Find where the given text appears and provide that cell's center as [X, Y] coordinate. 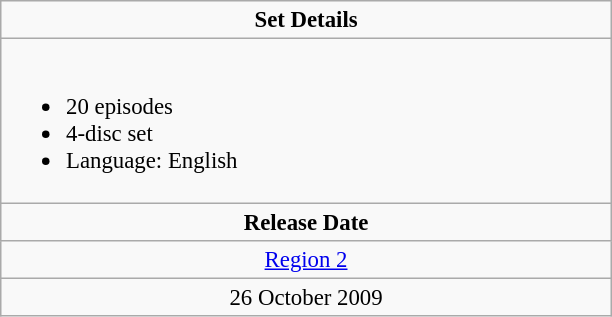
26 October 2009 [306, 297]
20 episodes4-disc setLanguage: English [306, 121]
Region 2 [306, 259]
Set Details [306, 20]
Release Date [306, 222]
